Provide the [X, Y] coordinate of the cell's center where the given text is located.  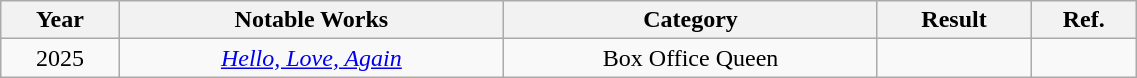
Notable Works [312, 20]
Year [60, 20]
Ref. [1084, 20]
Hello, Love, Again [312, 58]
Result [954, 20]
2025 [60, 58]
Box Office Queen [691, 58]
Category [691, 20]
